Extract the (x, y) coordinate from the center of the cell holding the provided text.  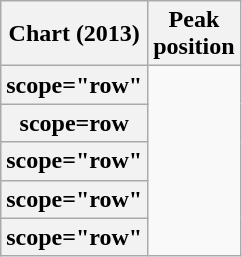
Chart (2013) (74, 34)
Peakposition (194, 34)
scope=row (74, 123)
